Locate the cell with the specified text and output its [X, Y] center coordinate. 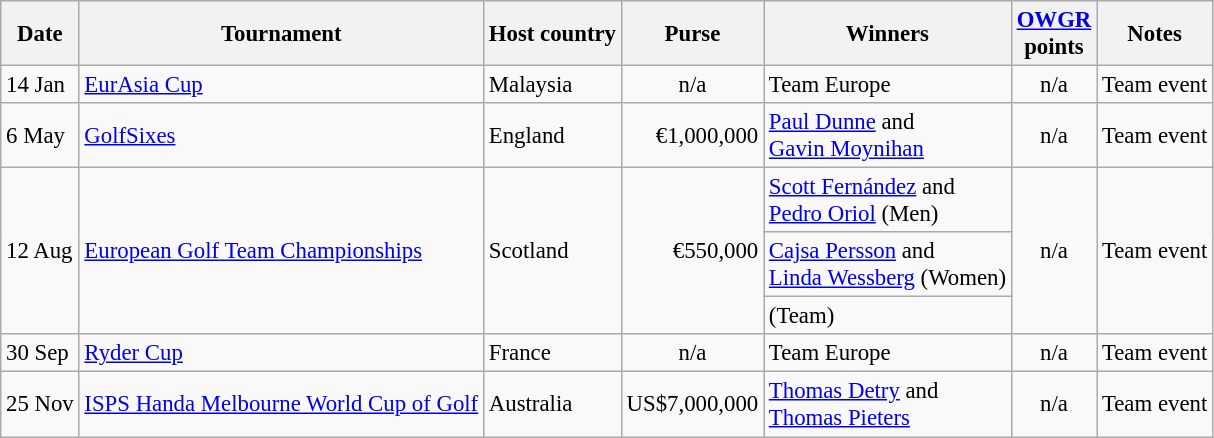
England [553, 136]
12 Aug [40, 252]
Cajsa Persson and Linda Wessberg (Women) [888, 264]
France [553, 353]
14 Jan [40, 85]
US$7,000,000 [692, 404]
Purse [692, 34]
€550,000 [692, 252]
Australia [553, 404]
(Team) [888, 316]
European Golf Team Championships [281, 252]
Scott Fernández and Pedro Oriol (Men) [888, 200]
25 Nov [40, 404]
Ryder Cup [281, 353]
Date [40, 34]
Thomas Detry and Thomas Pieters [888, 404]
EurAsia Cup [281, 85]
OWGRpoints [1054, 34]
Tournament [281, 34]
ISPS Handa Melbourne World Cup of Golf [281, 404]
Malaysia [553, 85]
GolfSixes [281, 136]
Paul Dunne and Gavin Moynihan [888, 136]
Host country [553, 34]
Winners [888, 34]
Notes [1155, 34]
30 Sep [40, 353]
€1,000,000 [692, 136]
6 May [40, 136]
Scotland [553, 252]
